Return the [x, y] coordinate for the center point of the cell that contains the specified text.  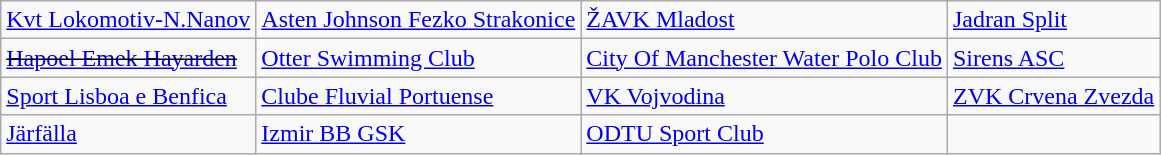
ŽAVK Mladost [764, 20]
Hapoel Emek Hayarden [128, 58]
ZVK Crvena Zvezda [1053, 96]
Clube Fluvial Portuense [418, 96]
Izmir BB GSK [418, 134]
Sirens ASC [1053, 58]
Jadran Split [1053, 20]
VK Vojvodina [764, 96]
Kvt Lokomotiv-N.Nanov [128, 20]
Järfälla [128, 134]
City Of Manchester Water Polo Club [764, 58]
Otter Swimming Club [418, 58]
Sport Lisboa e Benfica [128, 96]
ODTU Sport Club [764, 134]
Asten Johnson Fezko Strakonice [418, 20]
